Capture the cell that displays the provided text and extract its (X, Y) central coordinate. 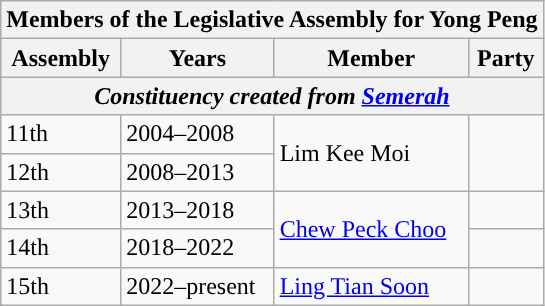
2004–2008 (198, 134)
Constituency created from Semerah (272, 96)
15th (61, 286)
2013–2018 (198, 210)
2008–2013 (198, 172)
13th (61, 210)
Chew Peck Choo (371, 229)
14th (61, 248)
2022–present (198, 286)
Lim Kee Moi (371, 153)
Ling Tian Soon (371, 286)
Party (506, 58)
11th (61, 134)
12th (61, 172)
Assembly (61, 58)
2018–2022 (198, 248)
Member (371, 58)
Members of the Legislative Assembly for Yong Peng (272, 20)
Years (198, 58)
